Determine the (x, y) coordinate at the center of the cell enclosing the given text.  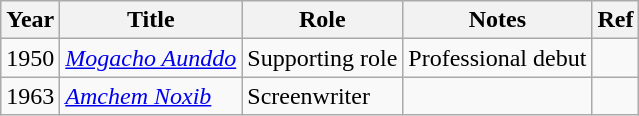
Year (30, 20)
Mogacho Aunddo (151, 58)
1950 (30, 58)
Title (151, 20)
Supporting role (322, 58)
Professional debut (498, 58)
1963 (30, 96)
Role (322, 20)
Ref (616, 20)
Amchem Noxib (151, 96)
Notes (498, 20)
Screenwriter (322, 96)
